Locate the cell with the specified text and output its [X, Y] center coordinate. 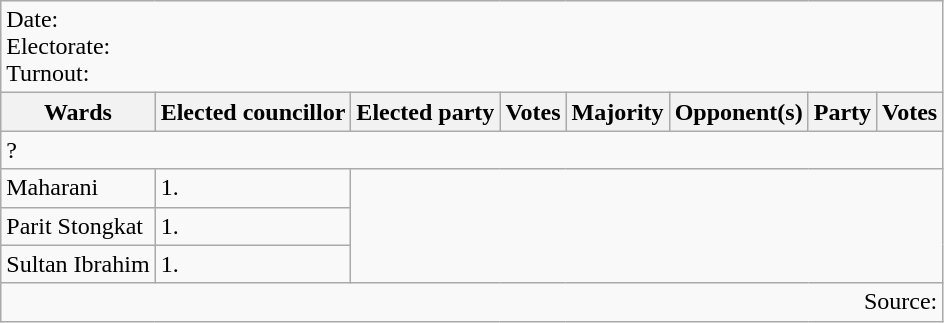
Opponent(s) [738, 112]
Maharani [78, 188]
Elected party [426, 112]
Sultan Ibrahim [78, 264]
Majority [618, 112]
Wards [78, 112]
Date: Electorate: Turnout: [472, 47]
Parit Stongkat [78, 226]
Party [842, 112]
? [472, 150]
Source: [472, 302]
Elected councillor [253, 112]
